Provide the [X, Y] coordinate of the cell's center where the given text is located.  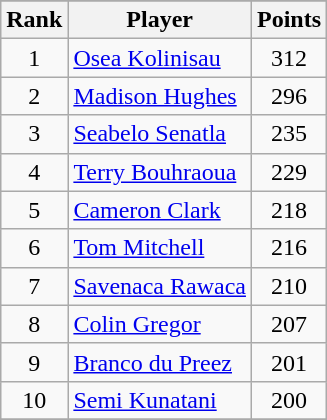
207 [288, 324]
Colin Gregor [160, 324]
200 [288, 400]
Seabelo Senatla [160, 134]
4 [34, 172]
216 [288, 248]
Points [288, 20]
Semi Kunatani [160, 400]
3 [34, 134]
2 [34, 96]
229 [288, 172]
7 [34, 286]
Osea Kolinisau [160, 58]
201 [288, 362]
Tom Mitchell [160, 248]
Savenaca Rawaca [160, 286]
296 [288, 96]
235 [288, 134]
6 [34, 248]
Terry Bouhraoua [160, 172]
Branco du Preez [160, 362]
Rank [34, 20]
5 [34, 210]
10 [34, 400]
8 [34, 324]
Player [160, 20]
Cameron Clark [160, 210]
9 [34, 362]
Madison Hughes [160, 96]
312 [288, 58]
218 [288, 210]
210 [288, 286]
1 [34, 58]
